Capture the cell that displays the provided text and extract its (x, y) central coordinate. 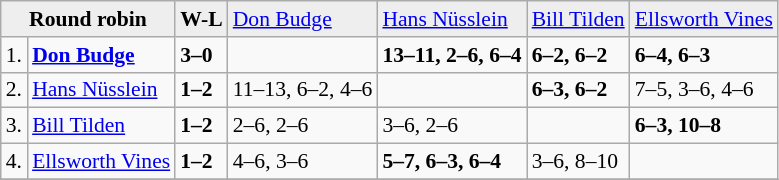
3. (14, 126)
6–2, 6–2 (578, 55)
3–6, 2–6 (452, 126)
4–6, 3–6 (303, 162)
Round robin (88, 19)
3–0 (201, 55)
5–7, 6–3, 6–4 (452, 162)
W-L (201, 19)
6–4, 6–3 (704, 55)
2. (14, 90)
11–13, 6–2, 4–6 (303, 90)
2–6, 2–6 (303, 126)
1. (14, 55)
13–11, 2–6, 6–4 (452, 55)
6–3, 10–8 (704, 126)
6–3, 6–2 (578, 90)
3–6, 8–10 (578, 162)
7–5, 3–6, 4–6 (704, 90)
4. (14, 162)
